Pinpoint the cell where the given text exists, returning its [X, Y] midpoint coordinate. 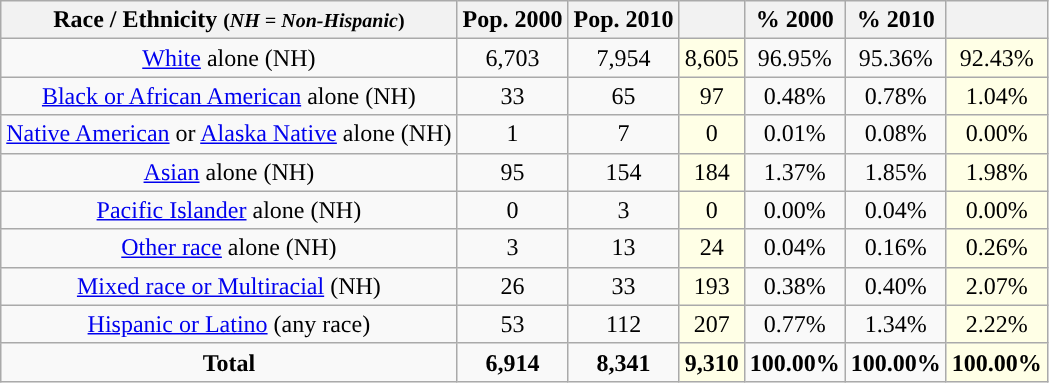
Hispanic or Latino (any race) [229, 324]
8,605 [712, 58]
Pop. 2000 [512, 20]
95.36% [896, 58]
9,310 [712, 362]
0.08% [896, 134]
112 [624, 324]
26 [512, 286]
1 [512, 134]
0.38% [794, 286]
95 [512, 172]
53 [512, 324]
24 [712, 248]
Race / Ethnicity (NH = Non-Hispanic) [229, 20]
1.34% [896, 324]
Native American or Alaska Native alone (NH) [229, 134]
97 [712, 96]
Pacific Islander alone (NH) [229, 210]
2.07% [996, 286]
96.95% [794, 58]
13 [624, 248]
1.37% [794, 172]
0.01% [794, 134]
6,914 [512, 362]
0.78% [896, 96]
Other race alone (NH) [229, 248]
1.04% [996, 96]
0.77% [794, 324]
8,341 [624, 362]
154 [624, 172]
1.85% [896, 172]
0.48% [794, 96]
207 [712, 324]
Black or African American alone (NH) [229, 96]
0.16% [896, 248]
% 2010 [896, 20]
% 2000 [794, 20]
6,703 [512, 58]
92.43% [996, 58]
65 [624, 96]
184 [712, 172]
Pop. 2010 [624, 20]
2.22% [996, 324]
Mixed race or Multiracial (NH) [229, 286]
1.98% [996, 172]
7,954 [624, 58]
193 [712, 286]
Total [229, 362]
0.40% [896, 286]
Asian alone (NH) [229, 172]
0.26% [996, 248]
7 [624, 134]
White alone (NH) [229, 58]
